Output the (X, Y) coordinate of the center of the cell containing the given text.  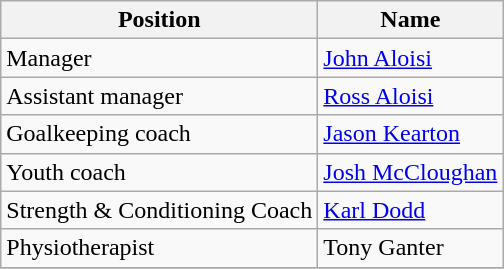
Position (160, 20)
Josh McCloughan (410, 172)
Strength & Conditioning Coach (160, 210)
John Aloisi (410, 58)
Tony Ganter (410, 248)
Karl Dodd (410, 210)
Physiotherapist (160, 248)
Goalkeeping coach (160, 134)
Name (410, 20)
Ross Aloisi (410, 96)
Assistant manager (160, 96)
Youth coach (160, 172)
Manager (160, 58)
Jason Kearton (410, 134)
